From the cell containing the given text, extract its center point as (x, y) coordinate. 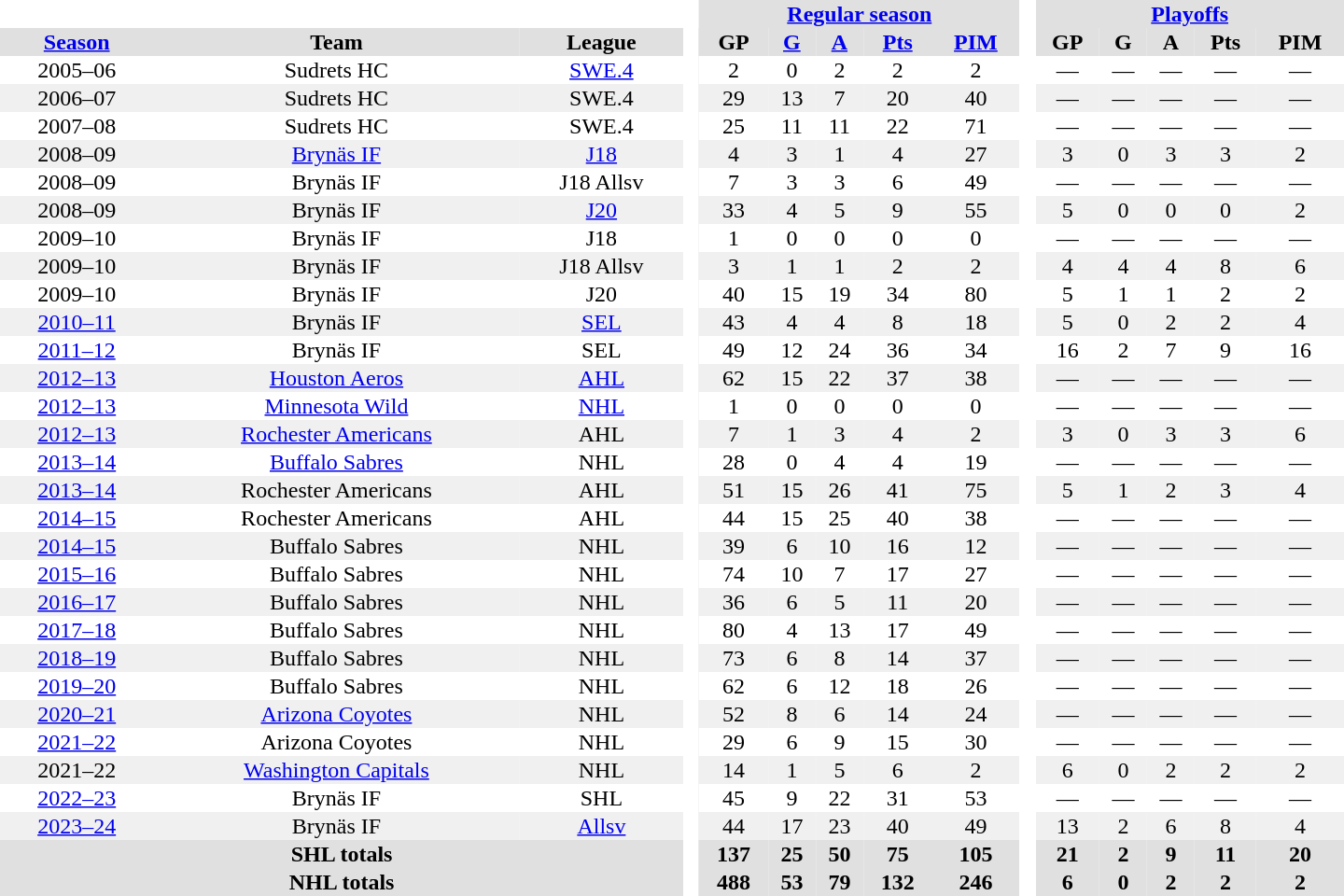
41 (898, 490)
137 (734, 854)
28 (734, 462)
23 (840, 826)
SHL totals (342, 854)
Playoffs (1189, 14)
2005–06 (77, 70)
71 (976, 126)
Season (77, 42)
2020–21 (77, 714)
488 (734, 882)
Regular season (859, 14)
2016–17 (77, 602)
52 (734, 714)
30 (976, 742)
League (602, 42)
2010–11 (77, 322)
105 (976, 854)
45 (734, 798)
50 (840, 854)
43 (734, 322)
31 (898, 798)
21 (1068, 854)
Minnesota Wild (336, 406)
74 (734, 574)
246 (976, 882)
39 (734, 546)
NHL totals (342, 882)
2015–16 (77, 574)
132 (898, 882)
2019–20 (77, 686)
73 (734, 658)
33 (734, 210)
2017–18 (77, 630)
2006–07 (77, 98)
2007–08 (77, 126)
SHL (602, 798)
55 (976, 210)
Allsv (602, 826)
Team (336, 42)
2023–24 (77, 826)
Houston Aeros (336, 378)
2018–19 (77, 658)
51 (734, 490)
2022–23 (77, 798)
2011–12 (77, 350)
Washington Capitals (336, 770)
79 (840, 882)
